Find where the given text appears and provide that cell's center as [x, y] coordinate. 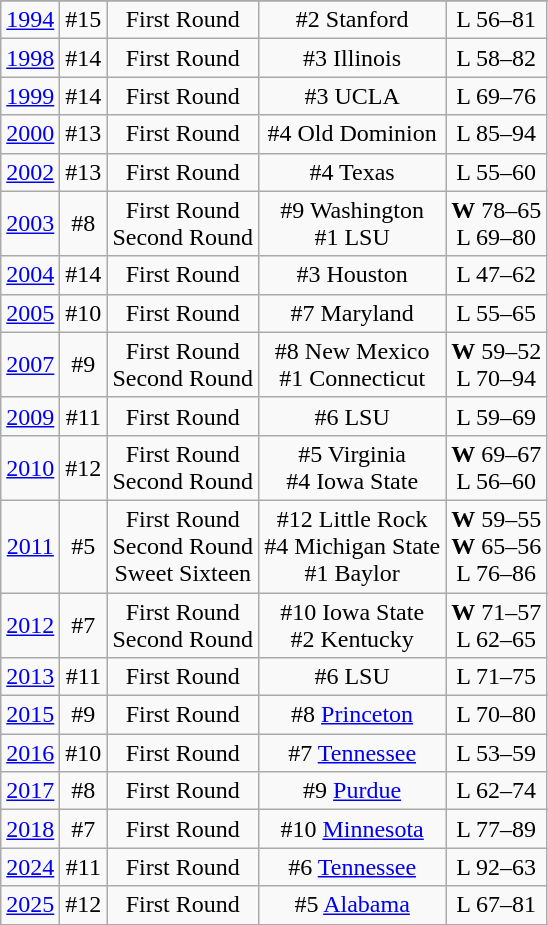
#2 Stanford [352, 20]
2024 [30, 867]
W 59–55W 65–56L 76–86 [496, 546]
2009 [30, 416]
L 58–82 [496, 58]
#5 [84, 546]
W 71–57L 62–65 [496, 624]
#7 Maryland [352, 313]
L 92–63 [496, 867]
#5 Alabama [352, 905]
2011 [30, 546]
L 55–65 [496, 313]
#10 Iowa State#2 Kentucky [352, 624]
#4 Old Dominion [352, 134]
#8 New Mexico#1 Connecticut [352, 364]
2016 [30, 753]
#7 Tennessee [352, 753]
#15 [84, 20]
#5 Virginia#4 Iowa State [352, 468]
#4 Texas [352, 172]
2004 [30, 275]
#3 Houston [352, 275]
2010 [30, 468]
L 67–81 [496, 905]
L 85–94 [496, 134]
2000 [30, 134]
L 69–76 [496, 96]
#3 Illinois [352, 58]
2017 [30, 791]
1999 [30, 96]
#9 Purdue [352, 791]
L 56–81 [496, 20]
2025 [30, 905]
W 59–52L 70–94 [496, 364]
#8 Princeton [352, 715]
1994 [30, 20]
2015 [30, 715]
2003 [30, 224]
#10 Minnesota [352, 829]
L 62–74 [496, 791]
L 55–60 [496, 172]
#6 Tennessee [352, 867]
2005 [30, 313]
L 70–80 [496, 715]
2018 [30, 829]
#12 Little Rock#4 Michigan State#1 Baylor [352, 546]
W 69–67L 56–60 [496, 468]
First RoundSecond RoundSweet Sixteen [183, 546]
#3 UCLA [352, 96]
L 59–69 [496, 416]
2013 [30, 677]
L 53–59 [496, 753]
2007 [30, 364]
L 47–62 [496, 275]
L 71–75 [496, 677]
2012 [30, 624]
1998 [30, 58]
L 77–89 [496, 829]
W 78–65L 69–80 [496, 224]
2002 [30, 172]
#9 Washington#1 LSU [352, 224]
